Return the (x, y) coordinate for the center point of the cell that contains the specified text.  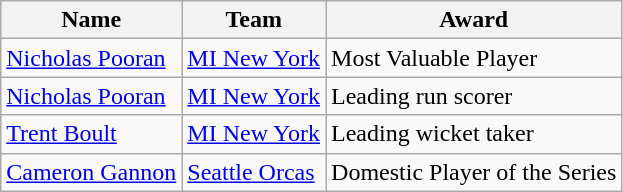
Leading run scorer (474, 96)
Award (474, 20)
Most Valuable Player (474, 58)
Leading wicket taker (474, 134)
Seattle Orcas (254, 172)
Trent Boult (92, 134)
Cameron Gannon (92, 172)
Name (92, 20)
Team (254, 20)
Domestic Player of the Series (474, 172)
